Identify which cell holds the provided text, then report its [X, Y] central coordinate. 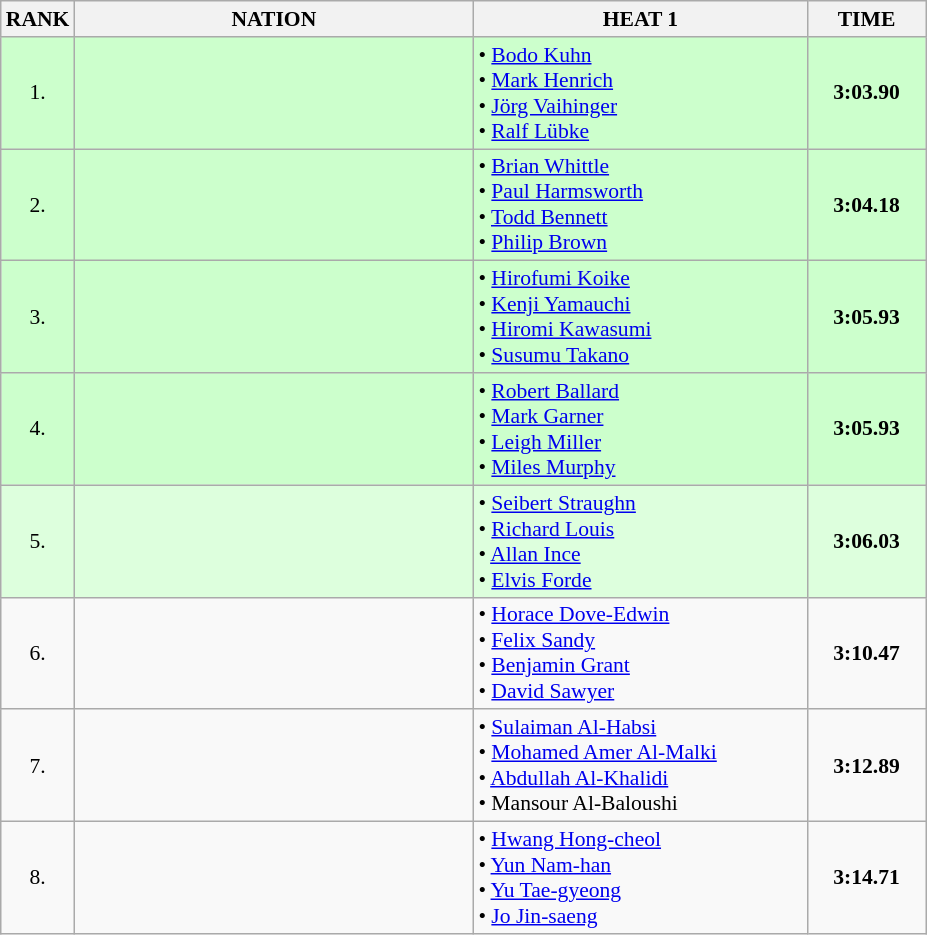
NATION [274, 19]
RANK [38, 19]
7. [38, 766]
3:04.18 [866, 205]
HEAT 1 [640, 19]
4. [38, 429]
• Brian Whittle• Paul Harmsworth• Todd Bennett• Philip Brown [640, 205]
2. [38, 205]
• Horace Dove-Edwin• Felix Sandy• Benjamin Grant• David Sawyer [640, 653]
• Hwang Hong-cheol• Yun Nam-han• Yu Tae-gyeong• Jo Jin-saeng [640, 878]
3:10.47 [866, 653]
6. [38, 653]
• Bodo Kuhn• Mark Henrich• Jörg Vaihinger• Ralf Lübke [640, 93]
3:03.90 [866, 93]
3:12.89 [866, 766]
• Robert Ballard• Mark Garner• Leigh Miller• Miles Murphy [640, 429]
• Hirofumi Koike• Kenji Yamauchi• Hiromi Kawasumi• Susumu Takano [640, 317]
8. [38, 878]
3:14.71 [866, 878]
3:06.03 [866, 541]
• Seibert Straughn• Richard Louis• Allan Ince• Elvis Forde [640, 541]
• Sulaiman Al-Habsi• Mohamed Amer Al-Malki• Abdullah Al-Khalidi• Mansour Al-Baloushi [640, 766]
1. [38, 93]
5. [38, 541]
TIME [866, 19]
3. [38, 317]
